Pinpoint the cell where the given text exists, returning its (X, Y) midpoint coordinate. 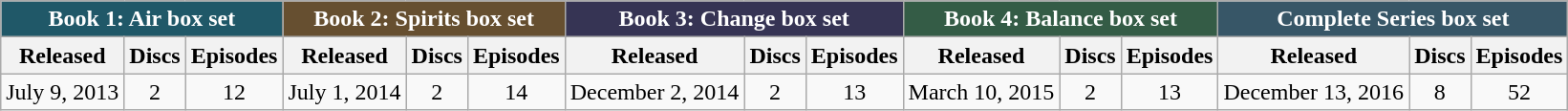
Book 1: Air box set (141, 19)
July 9, 2013 (63, 92)
December 2, 2014 (655, 92)
Book 2: Spirits box set (424, 19)
Complete Series box set (1393, 19)
July 1, 2014 (344, 92)
Book 4: Balance box set (1061, 19)
12 (234, 92)
52 (1519, 92)
14 (516, 92)
Book 3: Change box set (734, 19)
March 10, 2015 (981, 92)
8 (1440, 92)
December 13, 2016 (1314, 92)
